Detect which cell encompasses the target text, then output its [X, Y] center coordinate. 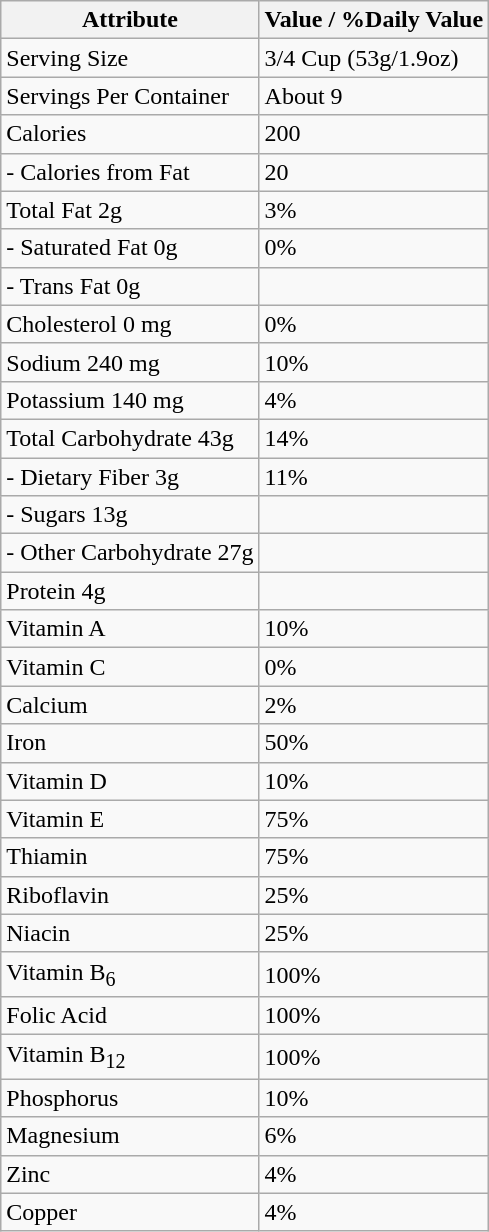
50% [374, 743]
Phosphorus [130, 1098]
Vitamin E [130, 819]
200 [374, 134]
3% [374, 210]
Serving Size [130, 58]
Protein 4g [130, 591]
Zinc [130, 1174]
Vitamin A [130, 629]
Iron [130, 743]
14% [374, 438]
11% [374, 477]
- Calories from Fat [130, 172]
About 9 [374, 96]
Folic Acid [130, 1016]
Thiamin [130, 857]
Total Carbohydrate 43g [130, 438]
Value / %Daily Value [374, 20]
- Sugars 13g [130, 515]
Potassium 140 mg [130, 400]
- Trans Fat 0g [130, 286]
Niacin [130, 933]
Servings Per Container [130, 96]
Calories [130, 134]
- Saturated Fat 0g [130, 248]
Vitamin C [130, 667]
Magnesium [130, 1136]
20 [374, 172]
Vitamin B6 [130, 974]
Cholesterol 0 mg [130, 324]
3/4 Cup (53g/1.9oz) [374, 58]
2% [374, 705]
Attribute [130, 20]
Copper [130, 1212]
Riboflavin [130, 895]
6% [374, 1136]
Vitamin D [130, 781]
- Other Carbohydrate 27g [130, 553]
- Dietary Fiber 3g [130, 477]
Sodium 240 mg [130, 362]
Vitamin B12 [130, 1057]
Calcium [130, 705]
Total Fat 2g [130, 210]
